Output the (x, y) coordinate of the center of the cell containing the given text.  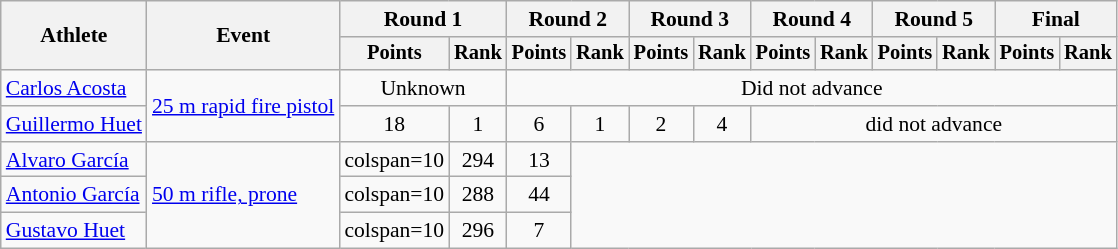
Event (243, 36)
did not advance (934, 124)
Guillermo Huet (74, 124)
13 (539, 160)
44 (539, 195)
Carlos Acosta (74, 88)
Gustavo Huet (74, 231)
Antonio García (74, 195)
25 m rapid fire pistol (243, 106)
Round 3 (690, 19)
Round 1 (422, 19)
2 (661, 124)
Final (1056, 19)
296 (478, 231)
Alvaro García (74, 160)
Round 4 (812, 19)
50 m rifle, prone (243, 196)
Round 5 (934, 19)
6 (539, 124)
Unknown (422, 88)
7 (539, 231)
Athlete (74, 36)
18 (394, 124)
4 (722, 124)
294 (478, 160)
Did not advance (812, 88)
Round 2 (568, 19)
288 (478, 195)
